Find where the given text appears and provide that cell's center as [x, y] coordinate. 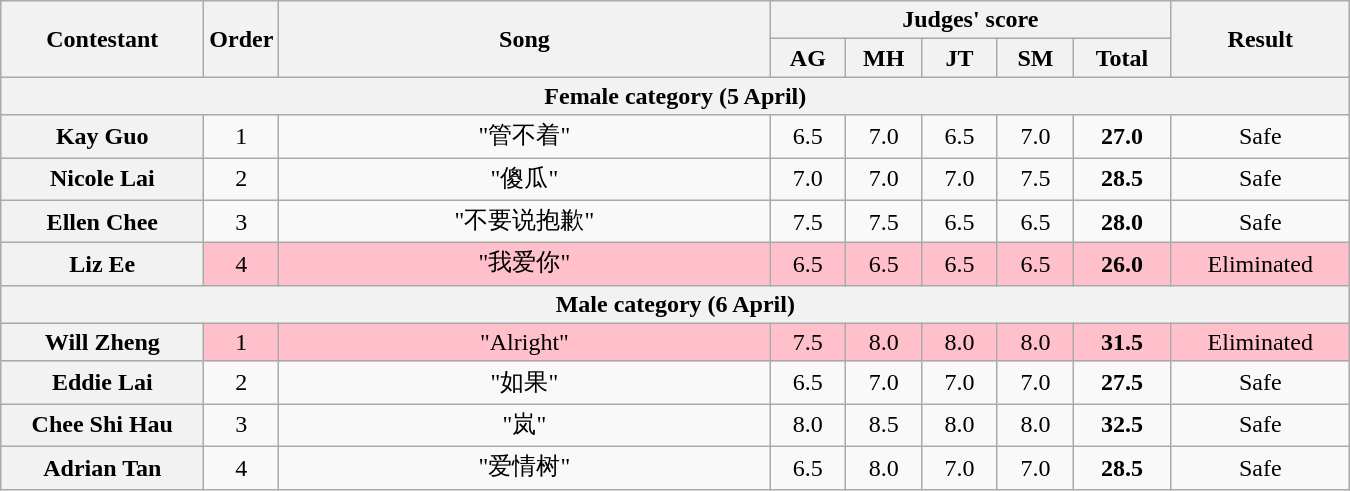
28.0 [1122, 222]
AG [808, 58]
Eddie Lai [102, 382]
31.5 [1122, 342]
Nicole Lai [102, 180]
27.5 [1122, 382]
26.0 [1122, 264]
"不要说抱歉" [524, 222]
MH [884, 58]
Contestant [102, 39]
27.0 [1122, 136]
"管不着" [524, 136]
Total [1122, 58]
JT [960, 58]
"如果" [524, 382]
Female category (5 April) [676, 96]
"岚" [524, 426]
"Alright" [524, 342]
Chee Shi Hau [102, 426]
SM [1035, 58]
"傻瓜" [524, 180]
Kay Guo [102, 136]
Judges' score [970, 20]
8.5 [884, 426]
"爱情树" [524, 468]
Ellen Chee [102, 222]
Will Zheng [102, 342]
Order [242, 39]
Male category (6 April) [676, 304]
Liz Ee [102, 264]
Song [524, 39]
"我爱你" [524, 264]
Adrian Tan [102, 468]
Result [1260, 39]
32.5 [1122, 426]
